Return the [x, y] coordinate for the center point of the cell that contains the specified text.  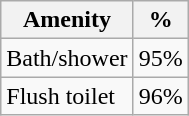
Flush toilet [67, 96]
Amenity [67, 20]
Bath/shower [67, 58]
% [160, 20]
96% [160, 96]
95% [160, 58]
